Find where the given text appears and provide that cell's center as (x, y) coordinate. 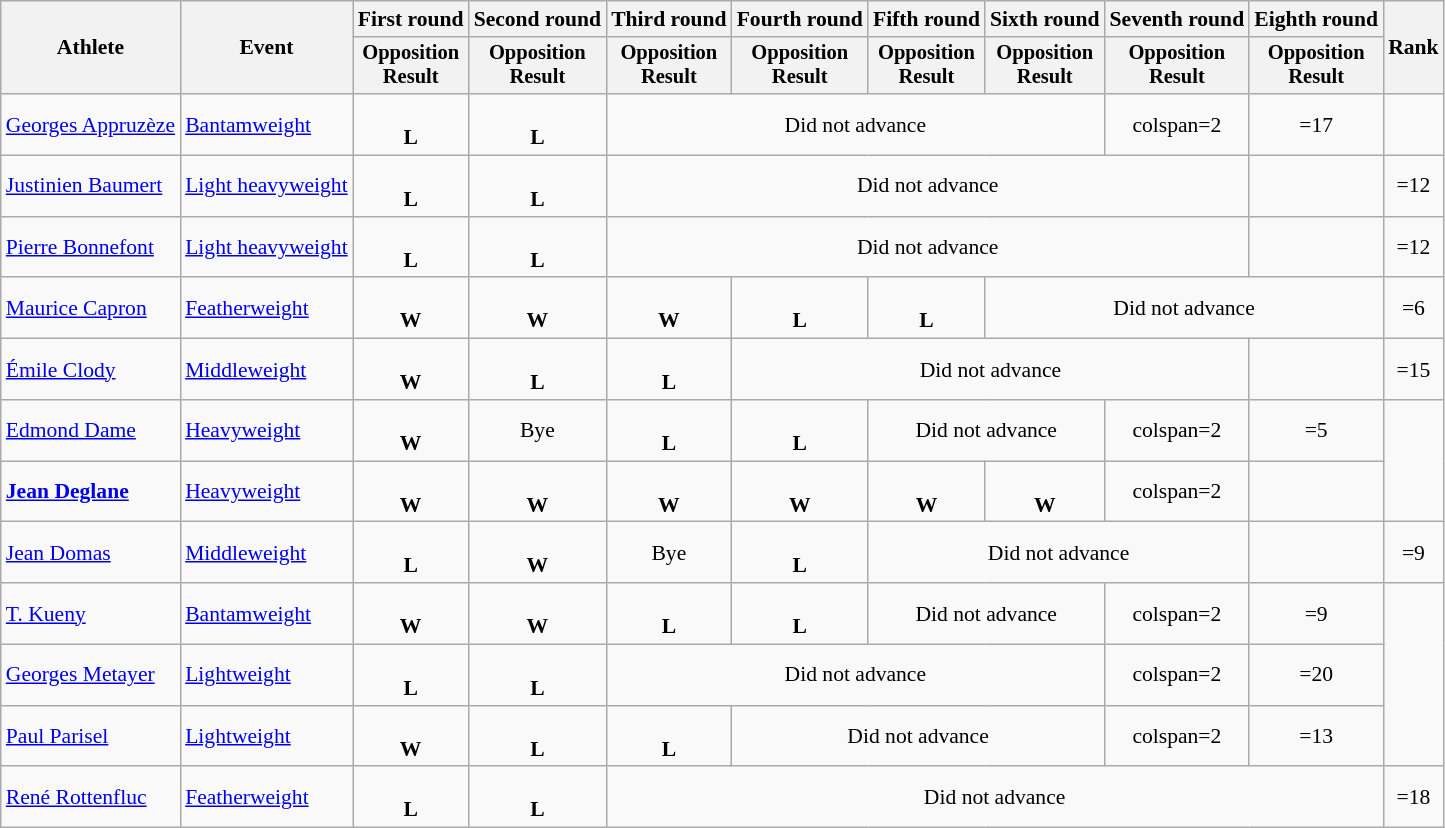
Third round (669, 19)
=17 (1316, 124)
First round (411, 19)
Émile Clody (90, 370)
Georges Appruzèze (90, 124)
Sixth round (1045, 19)
Paul Parisel (90, 736)
Jean Deglane (90, 492)
T. Kueny (90, 614)
=5 (1316, 430)
Pierre Bonnefont (90, 248)
Georges Metayer (90, 676)
Edmond Dame (90, 430)
Seventh round (1178, 19)
=6 (1414, 308)
Eighth round (1316, 19)
=13 (1316, 736)
=20 (1316, 676)
Jean Domas (90, 552)
Fifth round (926, 19)
Maurice Capron (90, 308)
Second round (538, 19)
René Rottenfluc (90, 798)
Athlete (90, 48)
Event (266, 48)
Rank (1414, 48)
Fourth round (800, 19)
=15 (1414, 370)
=18 (1414, 798)
Justinien Baumert (90, 186)
